Provide the (X, Y) coordinate of the cell's center where the given text is located.  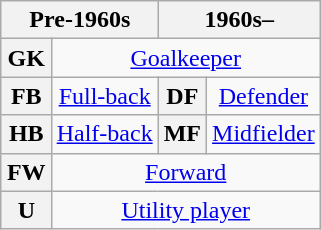
Half-back (104, 134)
1960s– (239, 20)
MF (182, 134)
Pre-1960s (80, 20)
FW (26, 172)
Goalkeeper (186, 58)
HB (26, 134)
U (26, 210)
DF (182, 96)
Full-back (104, 96)
Midfielder (264, 134)
FB (26, 96)
GK (26, 58)
Defender (264, 96)
Forward (186, 172)
Utility player (186, 210)
